Find where the given text appears and provide that cell's center as [X, Y] coordinate. 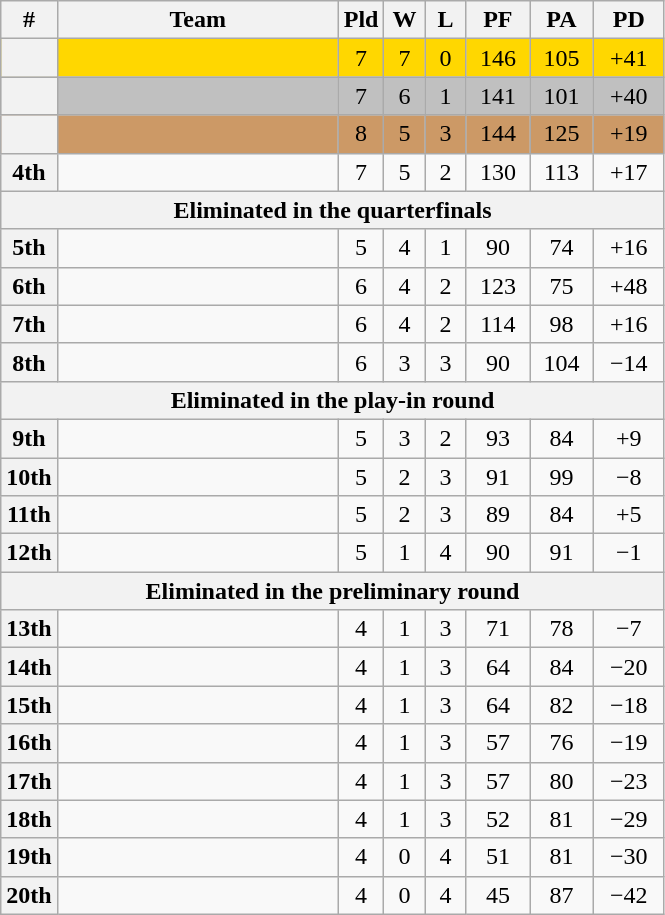
−20 [628, 667]
78 [562, 629]
Eliminated in the preliminary round [333, 591]
114 [498, 324]
7th [29, 324]
Pld [361, 20]
8th [29, 362]
105 [562, 58]
18th [29, 819]
45 [498, 895]
+17 [628, 172]
8 [361, 134]
Team [198, 20]
−42 [628, 895]
+48 [628, 286]
Eliminated in the quarterfinals [333, 210]
113 [562, 172]
−18 [628, 705]
101 [562, 96]
19th [29, 857]
130 [498, 172]
−7 [628, 629]
12th [29, 553]
80 [562, 781]
5th [29, 248]
51 [498, 857]
14th [29, 667]
52 [498, 819]
76 [562, 743]
PD [628, 20]
13th [29, 629]
74 [562, 248]
−29 [628, 819]
104 [562, 362]
123 [498, 286]
Eliminated in the play-in round [333, 400]
−1 [628, 553]
−19 [628, 743]
# [29, 20]
75 [562, 286]
89 [498, 515]
L [446, 20]
93 [498, 438]
144 [498, 134]
4th [29, 172]
17th [29, 781]
98 [562, 324]
141 [498, 96]
+5 [628, 515]
71 [498, 629]
16th [29, 743]
+9 [628, 438]
146 [498, 58]
−23 [628, 781]
15th [29, 705]
99 [562, 477]
87 [562, 895]
9th [29, 438]
+40 [628, 96]
−8 [628, 477]
−14 [628, 362]
PA [562, 20]
−30 [628, 857]
10th [29, 477]
+19 [628, 134]
PF [498, 20]
125 [562, 134]
6th [29, 286]
82 [562, 705]
20th [29, 895]
W [404, 20]
11th [29, 515]
+41 [628, 58]
